Search for the cell housing the specified text and yield its (X, Y) center coordinate. 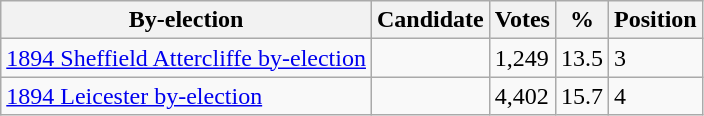
Votes (522, 20)
1894 Leicester by-election (186, 96)
3 (655, 58)
1,249 (522, 58)
4 (655, 96)
13.5 (582, 58)
By-election (186, 20)
15.7 (582, 96)
Position (655, 20)
Candidate (430, 20)
1894 Sheffield Attercliffe by-election (186, 58)
% (582, 20)
4,402 (522, 96)
